Provide the (x, y) coordinate of the cell's center where the given text is located.  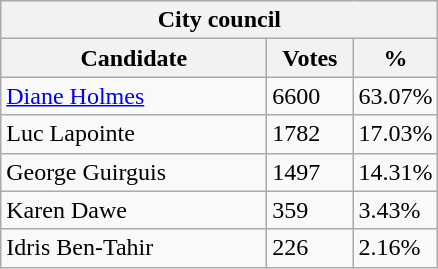
Candidate (134, 58)
3.43% (396, 210)
% (396, 58)
George Guirguis (134, 172)
Luc Lapointe (134, 134)
City council (220, 20)
359 (310, 210)
Karen Dawe (134, 210)
1497 (310, 172)
17.03% (396, 134)
226 (310, 248)
Idris Ben-Tahir (134, 248)
2.16% (396, 248)
Votes (310, 58)
14.31% (396, 172)
1782 (310, 134)
Diane Holmes (134, 96)
6600 (310, 96)
63.07% (396, 96)
